Search for the cell housing the specified text and yield its (x, y) center coordinate. 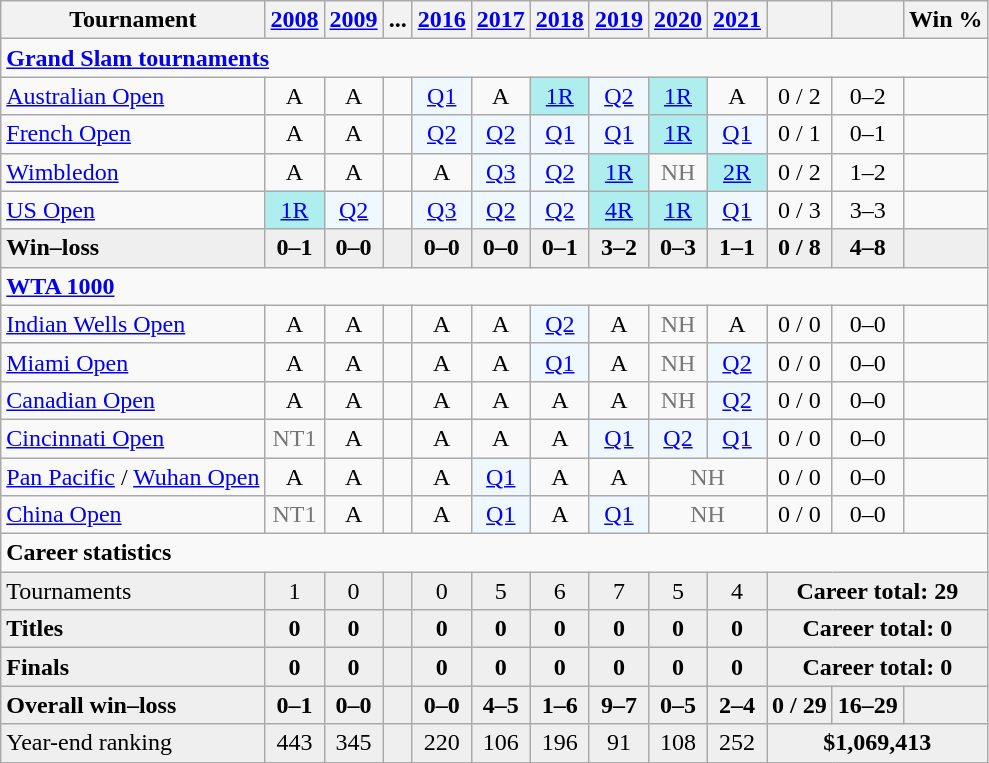
252 (738, 743)
Career statistics (494, 553)
China Open (133, 515)
4–5 (500, 705)
4R (618, 210)
3–2 (618, 248)
$1,069,413 (878, 743)
1–6 (560, 705)
0 / 8 (800, 248)
Australian Open (133, 96)
WTA 1000 (494, 286)
1–1 (738, 248)
91 (618, 743)
2021 (738, 20)
1 (294, 591)
2009 (354, 20)
106 (500, 743)
Canadian Open (133, 400)
3–3 (868, 210)
Year-end ranking (133, 743)
2019 (618, 20)
Win–loss (133, 248)
4–8 (868, 248)
0 / 29 (800, 705)
... (398, 20)
16–29 (868, 705)
6 (560, 591)
4 (738, 591)
2R (738, 172)
1–2 (868, 172)
US Open (133, 210)
Cincinnati Open (133, 438)
2020 (678, 20)
Win % (946, 20)
7 (618, 591)
Pan Pacific / Wuhan Open (133, 477)
Overall win–loss (133, 705)
2018 (560, 20)
2016 (442, 20)
0 / 3 (800, 210)
Wimbledon (133, 172)
Tournament (133, 20)
220 (442, 743)
Indian Wells Open (133, 324)
196 (560, 743)
0 / 1 (800, 134)
9–7 (618, 705)
0–2 (868, 96)
Finals (133, 667)
Grand Slam tournaments (494, 58)
Tournaments (133, 591)
Titles (133, 629)
Career total: 29 (878, 591)
443 (294, 743)
French Open (133, 134)
2017 (500, 20)
2008 (294, 20)
108 (678, 743)
Miami Open (133, 362)
2–4 (738, 705)
0–3 (678, 248)
0–5 (678, 705)
345 (354, 743)
